Pinpoint the cell where the given text exists, returning its [X, Y] midpoint coordinate. 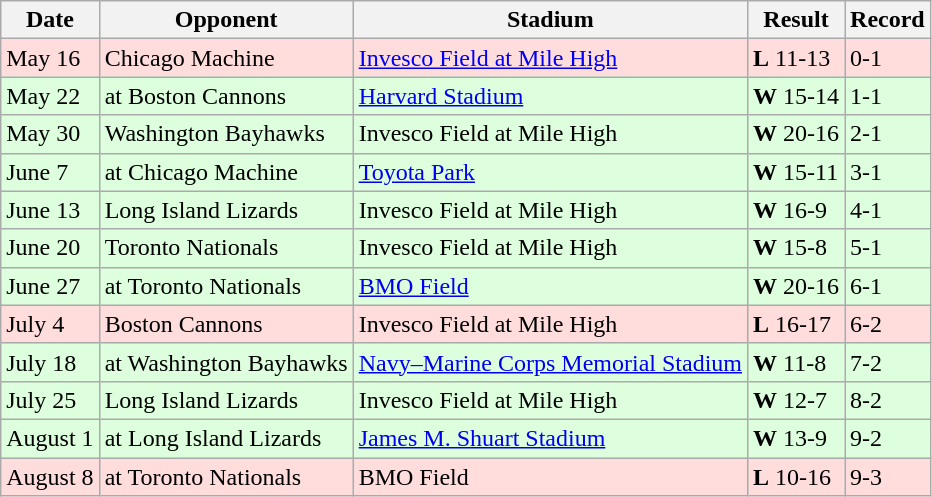
W 13-9 [796, 438]
Harvard Stadium [550, 96]
W 15-11 [796, 172]
May 16 [50, 58]
9-2 [888, 438]
8-2 [888, 400]
Navy–Marine Corps Memorial Stadium [550, 362]
May 30 [50, 134]
0-1 [888, 58]
May 22 [50, 96]
Toronto Nationals [226, 248]
at Washington Bayhawks [226, 362]
7-2 [888, 362]
June 13 [50, 210]
4-1 [888, 210]
June 20 [50, 248]
Toyota Park [550, 172]
W 15-14 [796, 96]
Chicago Machine [226, 58]
July 25 [50, 400]
5-1 [888, 248]
July 4 [50, 324]
Washington Bayhawks [226, 134]
W 15-8 [796, 248]
W 12-7 [796, 400]
2-1 [888, 134]
L 16-17 [796, 324]
at Boston Cannons [226, 96]
August 1 [50, 438]
Opponent [226, 20]
July 18 [50, 362]
at Chicago Machine [226, 172]
L 11-13 [796, 58]
August 8 [50, 477]
Date [50, 20]
6-1 [888, 286]
Result [796, 20]
6-2 [888, 324]
L 10-16 [796, 477]
Boston Cannons [226, 324]
June 7 [50, 172]
James M. Shuart Stadium [550, 438]
Record [888, 20]
W 11-8 [796, 362]
at Long Island Lizards [226, 438]
1-1 [888, 96]
3-1 [888, 172]
June 27 [50, 286]
9-3 [888, 477]
W 16-9 [796, 210]
Stadium [550, 20]
